Output the [x, y] coordinate of the center of the cell containing the given text.  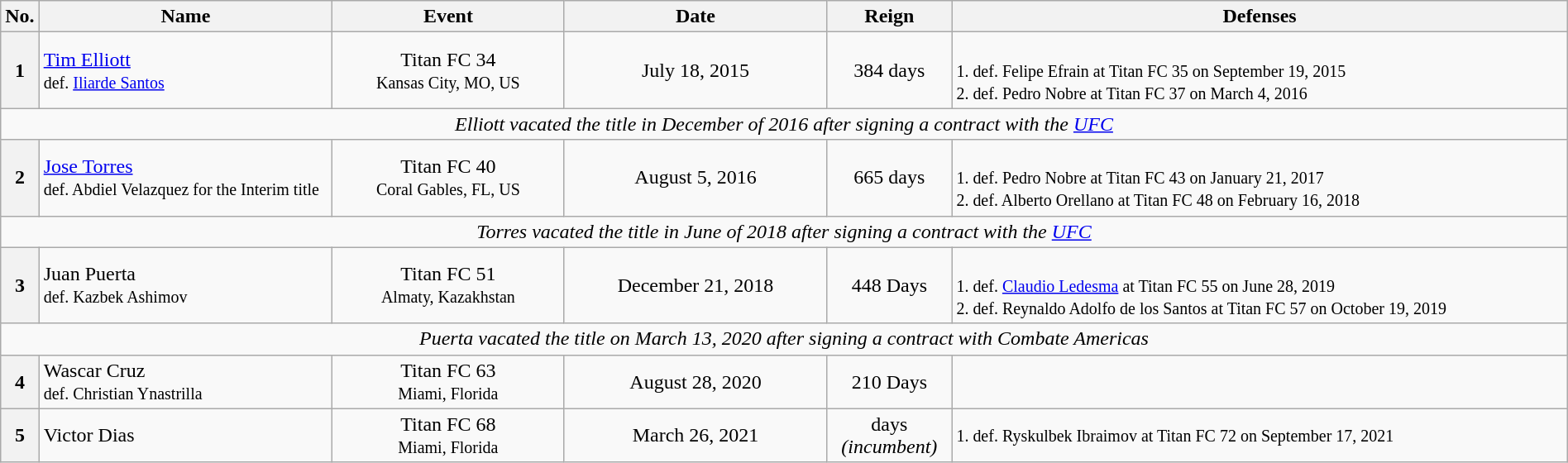
Victor Dias [185, 435]
No. [20, 17]
2 [20, 178]
1 [20, 70]
Titan FC 63 Miami, Florida [448, 382]
210 Days [890, 382]
665 days [890, 178]
March 26, 2021 [696, 435]
Tim Elliottdef. Iliarde Santos [185, 70]
July 18, 2015 [696, 70]
4 [20, 382]
Puerta vacated the title on March 13, 2020 after signing a contract with Combate Americas [784, 339]
Reign [890, 17]
5 [20, 435]
Defenses [1260, 17]
Torres vacated the title in June of 2018 after signing a contract with the UFC [784, 231]
384 days [890, 70]
Titan FC 68 Miami, Florida [448, 435]
Juan Puertadef. Kazbek Ashimov [185, 285]
Jose Torresdef. Abdiel Velazquez for the Interim title [185, 178]
Date [696, 17]
December 21, 2018 [696, 285]
August 28, 2020 [696, 382]
1. def. Claudio Ledesma at Titan FC 55 on June 28, 2019 2. def. Reynaldo Adolfo de los Santos at Titan FC 57 on October 19, 2019 [1260, 285]
days(incumbent) [890, 435]
1. def. Ryskulbek Ibraimov at Titan FC 72 on September 17, 2021 [1260, 435]
Titan FC 51 Almaty, Kazakhstan [448, 285]
Event [448, 17]
August 5, 2016 [696, 178]
1. def. Felipe Efrain at Titan FC 35 on September 19, 2015 2. def. Pedro Nobre at Titan FC 37 on March 4, 2016 [1260, 70]
Wascar Cruzdef. Christian Ynastrilla [185, 382]
Name [185, 17]
Titan FC 40 Coral Gables, FL, US [448, 178]
448 Days [890, 285]
Elliott vacated the title in December of 2016 after signing a contract with the UFC [784, 124]
3 [20, 285]
Titan FC 34 Kansas City, MO, US [448, 70]
1. def. Pedro Nobre at Titan FC 43 on January 21, 2017 2. def. Alberto Orellano at Titan FC 48 on February 16, 2018 [1260, 178]
